Detect which cell encompasses the target text, then output its (x, y) center coordinate. 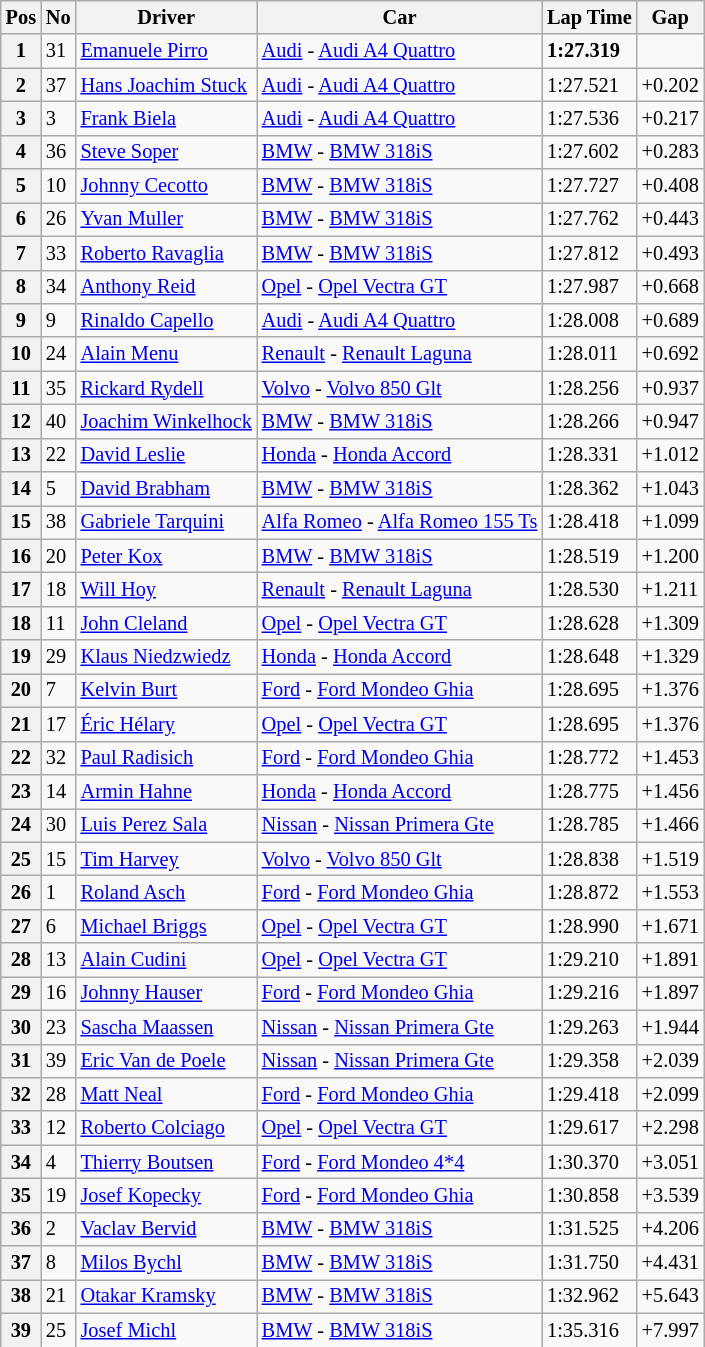
1:29.418 (589, 1094)
+1.200 (670, 556)
Éric Hélary (166, 724)
Thierry Boutsen (166, 1162)
+1.012 (670, 455)
1:28.772 (589, 758)
Matt Neal (166, 1094)
+0.408 (670, 186)
Roberto Colciago (166, 1128)
+1.944 (670, 1027)
1:27.536 (589, 118)
+4.206 (670, 1229)
1:28.872 (589, 892)
1:29.617 (589, 1128)
1:28.628 (589, 623)
Vaclav Bervid (166, 1229)
Alfa Romeo - Alfa Romeo 155 Ts (400, 522)
+1.099 (670, 522)
1:29.358 (589, 1061)
+1.453 (670, 758)
Josef Michl (166, 1330)
Eric Van de Poele (166, 1061)
1:27.602 (589, 152)
Peter Kox (166, 556)
Johnny Cecotto (166, 186)
Driver (166, 17)
1:28.519 (589, 556)
1:28.011 (589, 354)
+1.671 (670, 926)
1:27.812 (589, 253)
Yvan Muller (166, 219)
Ford - Ford Mondeo 4*4 (400, 1162)
1:27.987 (589, 287)
Josef Kopecky (166, 1195)
David Brabham (166, 489)
+0.217 (670, 118)
+0.937 (670, 388)
Kelvin Burt (166, 690)
1:28.775 (589, 791)
1:31.750 (589, 1263)
+1.553 (670, 892)
1:29.210 (589, 960)
+3.539 (670, 1195)
+1.456 (670, 791)
1:32.962 (589, 1296)
Armin Hahne (166, 791)
+1.897 (670, 993)
Hans Joachim Stuck (166, 85)
+0.692 (670, 354)
1:28.256 (589, 388)
Car (400, 17)
Rickard Rydell (166, 388)
1:27.727 (589, 186)
1:28.648 (589, 657)
1:30.858 (589, 1195)
Anthony Reid (166, 287)
+1.309 (670, 623)
David Leslie (166, 455)
1:28.418 (589, 522)
+0.443 (670, 219)
+0.283 (670, 152)
1:27.319 (589, 51)
+2.039 (670, 1061)
+1.211 (670, 589)
Roberto Ravaglia (166, 253)
1:28.990 (589, 926)
Michael Briggs (166, 926)
1:28.266 (589, 421)
No (58, 17)
40 (58, 421)
Luis Perez Sala (166, 825)
1:28.008 (589, 320)
+0.493 (670, 253)
1:35.316 (589, 1330)
Klaus Niedzwiedz (166, 657)
1:31.525 (589, 1229)
1:28.331 (589, 455)
Alain Menu (166, 354)
Rinaldo Capello (166, 320)
Paul Radisich (166, 758)
Sascha Maassen (166, 1027)
Milos Bychl (166, 1263)
1:28.362 (589, 489)
Johnny Hauser (166, 993)
+4.431 (670, 1263)
+2.298 (670, 1128)
+0.202 (670, 85)
27 (21, 926)
Joachim Winkelhock (166, 421)
John Cleland (166, 623)
1:28.838 (589, 859)
+1.466 (670, 825)
Gap (670, 17)
+1.329 (670, 657)
Steve Soper (166, 152)
1:27.762 (589, 219)
+5.643 (670, 1296)
1:30.370 (589, 1162)
+1.043 (670, 489)
+2.099 (670, 1094)
Alain Cudini (166, 960)
1:29.263 (589, 1027)
Gabriele Tarquini (166, 522)
Otakar Kramsky (166, 1296)
Emanuele Pirro (166, 51)
Frank Biela (166, 118)
Tim Harvey (166, 859)
Pos (21, 17)
Will Hoy (166, 589)
Roland Asch (166, 892)
1:28.530 (589, 589)
1:27.521 (589, 85)
+1.891 (670, 960)
+0.947 (670, 421)
+3.051 (670, 1162)
+1.519 (670, 859)
1:28.785 (589, 825)
Lap Time (589, 17)
+0.689 (670, 320)
1:29.216 (589, 993)
+0.668 (670, 287)
+7.997 (670, 1330)
